Pinpoint the cell where the given text exists, returning its [X, Y] midpoint coordinate. 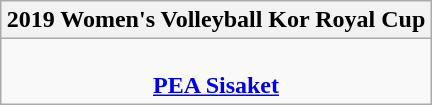
2019 Women's Volleyball Kor Royal Cup [216, 20]
PEA Sisaket [216, 72]
